For the text-containing cell, return its midpoint in [X, Y] coordinate format. 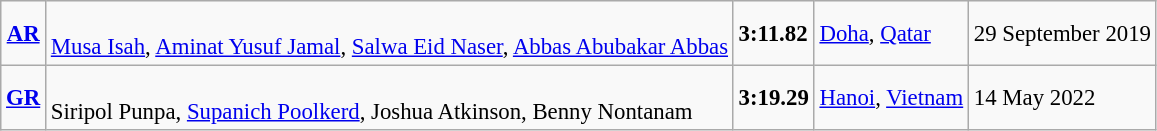
Musa Isah, Aminat Yusuf Jamal, Salwa Eid Naser, Abbas Abubakar Abbas [390, 34]
Siripol Punpa, Supanich Poolkerd, Joshua Atkinson, Benny Nontanam [390, 98]
Doha, Qatar [891, 34]
3:19.29 [774, 98]
29 September 2019 [1063, 34]
Hanoi, Vietnam [891, 98]
GR [24, 98]
AR [24, 34]
3:11.82 [774, 34]
14 May 2022 [1063, 98]
